Pinpoint the cell where the given text exists, returning its [x, y] midpoint coordinate. 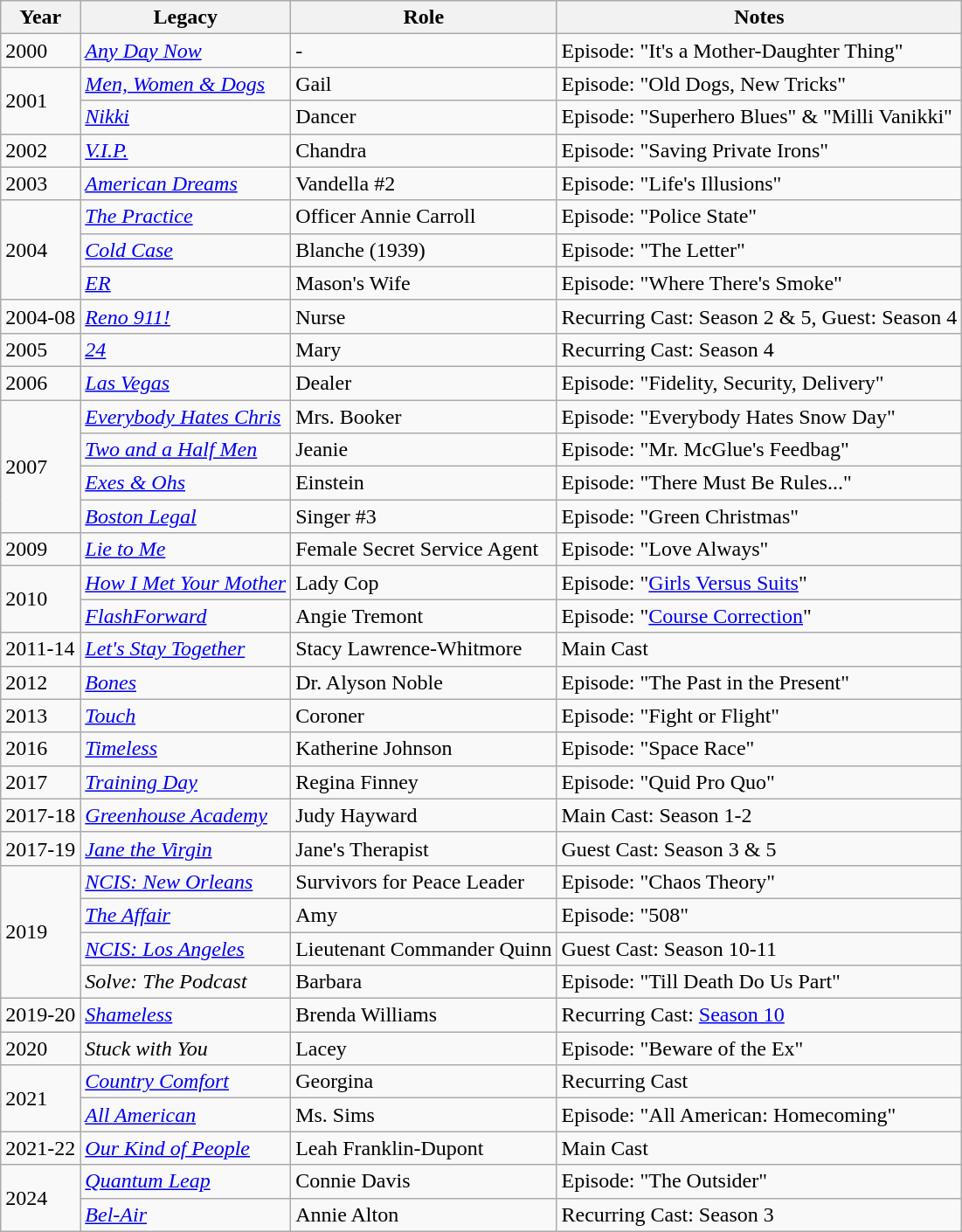
Episode: "Fidelity, Security, Delivery" [759, 383]
Judy Hayward [424, 815]
Episode: "Fight or Flight" [759, 716]
Episode: "The Letter" [759, 250]
Episode: "Beware of the Ex" [759, 1049]
Recurring Cast: Season 4 [759, 350]
Nurse [424, 316]
Georgina [424, 1082]
2021 [40, 1098]
2010 [40, 599]
Episode: "Saving Private Irons" [759, 150]
Episode: "Till Death Do Us Part" [759, 982]
Bel-Air [185, 1215]
Amy [424, 915]
Bones [185, 682]
2004 [40, 250]
2007 [40, 467]
2020 [40, 1049]
Episode: "Where There's Smoke" [759, 283]
Boston Legal [185, 516]
Connie Davis [424, 1181]
Episode: "Police State" [759, 217]
Survivors for Peace Leader [424, 882]
2009 [40, 550]
Exes & Ohs [185, 483]
Recurring Cast: Season 10 [759, 1015]
2013 [40, 716]
Reno 911! [185, 316]
The Practice [185, 217]
ER [185, 283]
Recurring Cast [759, 1082]
Lacey [424, 1049]
Ms. Sims [424, 1115]
Recurring Cast: Season 2 & 5, Guest: Season 4 [759, 316]
2011-14 [40, 649]
Solve: The Podcast [185, 982]
2002 [40, 150]
2003 [40, 183]
Recurring Cast: Season 3 [759, 1215]
Episode: "Green Christmas" [759, 516]
Jane the Virgin [185, 848]
Country Comfort [185, 1082]
Jane's Therapist [424, 848]
Chandra [424, 150]
Regina Finney [424, 782]
Everybody Hates Chris [185, 417]
Two and a Half Men [185, 450]
Episode: "It's a Mother-Daughter Thing" [759, 51]
Let's Stay Together [185, 649]
Episode: "Girls Versus Suits" [759, 583]
American Dreams [185, 183]
Mary [424, 350]
Mason's Wife [424, 283]
Notes [759, 17]
2017-19 [40, 848]
FlashForward [185, 616]
2019 [40, 931]
Our Kind of People [185, 1148]
Annie Alton [424, 1215]
Dr. Alyson Noble [424, 682]
Legacy [185, 17]
The Affair [185, 915]
Episode: "Chaos Theory" [759, 882]
Mrs. Booker [424, 417]
Lady Cop [424, 583]
Episode: "Love Always" [759, 550]
Episode: "The Past in the Present" [759, 682]
Role [424, 17]
2017 [40, 782]
Touch [185, 716]
Stuck with You [185, 1049]
Episode: "There Must Be Rules..." [759, 483]
Year [40, 17]
Episode: "The Outsider" [759, 1181]
2000 [40, 51]
Dealer [424, 383]
Episode: "All American: Homecoming" [759, 1115]
Barbara [424, 982]
Las Vegas [185, 383]
2006 [40, 383]
Episode: "Quid Pro Quo" [759, 782]
2012 [40, 682]
Brenda Williams [424, 1015]
2021-22 [40, 1148]
Episode: "Mr. McGlue's Feedbag" [759, 450]
Episode: "Old Dogs, New Tricks" [759, 84]
V.I.P. [185, 150]
Female Secret Service Agent [424, 550]
2005 [40, 350]
Main Cast: Season 1-2 [759, 815]
Quantum Leap [185, 1181]
Gail [424, 84]
Einstein [424, 483]
2024 [40, 1198]
NCIS: New Orleans [185, 882]
NCIS: Los Angeles [185, 948]
Leah Franklin-Dupont [424, 1148]
Stacy Lawrence-Whitmore [424, 649]
Guest Cast: Season 3 & 5 [759, 848]
All American [185, 1115]
- [424, 51]
Lie to Me [185, 550]
2019-20 [40, 1015]
Episode: "Life's Illusions" [759, 183]
Episode: "Course Correction" [759, 616]
Training Day [185, 782]
Episode: "Everybody Hates Snow Day" [759, 417]
Singer #3 [424, 516]
Angie Tremont [424, 616]
Lieutenant Commander Quinn [424, 948]
Men, Women & Dogs [185, 84]
Shameless [185, 1015]
Greenhouse Academy [185, 815]
Dancer [424, 117]
Vandella #2 [424, 183]
2016 [40, 749]
Timeless [185, 749]
Any Day Now [185, 51]
2004-08 [40, 316]
Jeanie [424, 450]
2001 [40, 100]
24 [185, 350]
Episode: "Superhero Blues" & "Milli Vanikki" [759, 117]
Officer Annie Carroll [424, 217]
2017-18 [40, 815]
Coroner [424, 716]
Episode: "508" [759, 915]
Episode: "Space Race" [759, 749]
How I Met Your Mother [185, 583]
Blanche (1939) [424, 250]
Cold Case [185, 250]
Guest Cast: Season 10-11 [759, 948]
Katherine Johnson [424, 749]
Nikki [185, 117]
